Provide the (x, y) coordinate of the cell's center where the given text is located.  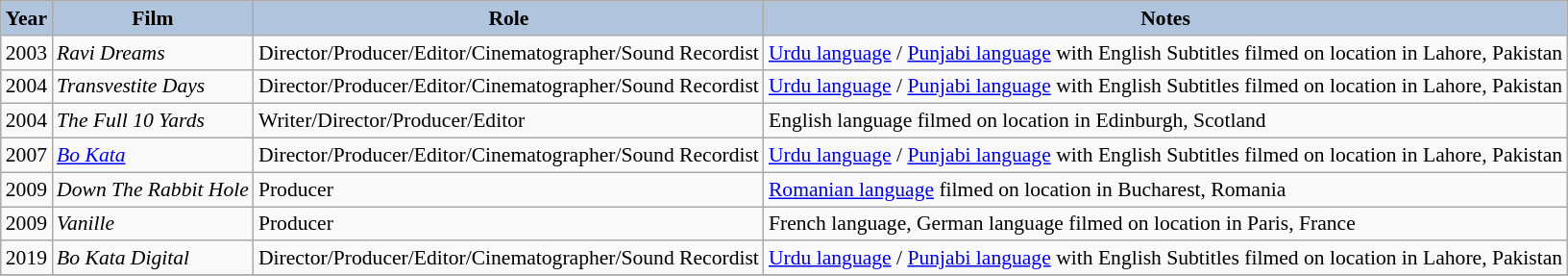
Transvestite Days (153, 87)
Role (509, 18)
Vanille (153, 224)
Writer/Director/Producer/Editor (509, 121)
2019 (27, 259)
The Full 10 Yards (153, 121)
English language filmed on location in Edinburgh, Scotland (1165, 121)
French language, German language filmed on location in Paris, France (1165, 224)
Down The Rabbit Hole (153, 189)
Notes (1165, 18)
2003 (27, 53)
Film (153, 18)
2007 (27, 156)
Bo Kata Digital (153, 259)
Ravi Dreams (153, 53)
Bo Kata (153, 156)
Year (27, 18)
Romanian language filmed on location in Bucharest, Romania (1165, 189)
